Provide the [x, y] coordinate of the cell's center where the given text is located.  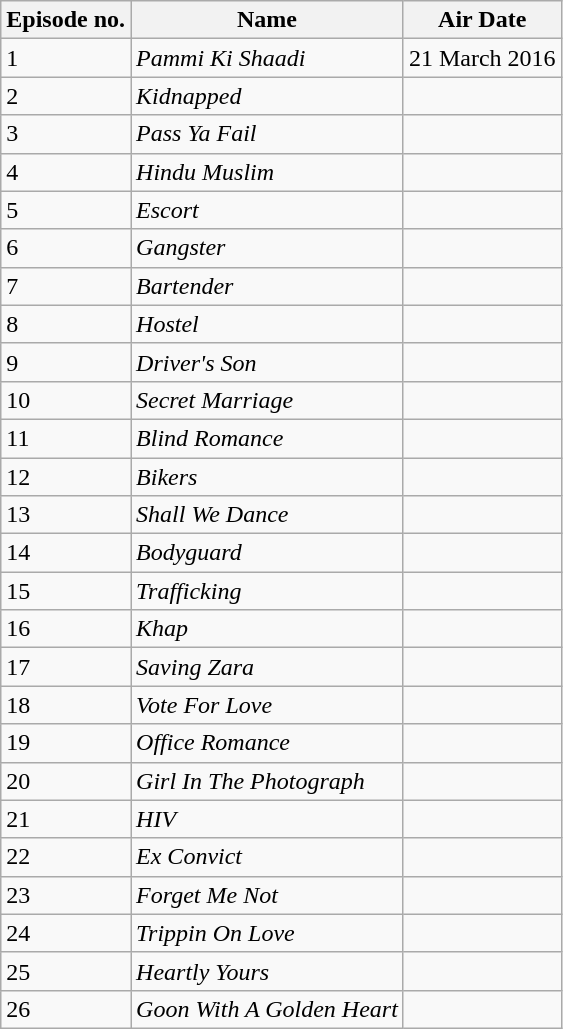
Escort [268, 210]
Bikers [268, 477]
1 [66, 58]
Shall We Dance [268, 515]
Trippin On Love [268, 933]
18 [66, 705]
Hindu Muslim [268, 172]
8 [66, 324]
Blind Romance [268, 438]
14 [66, 553]
23 [66, 895]
Goon With A Golden Heart [268, 1009]
Vote For Love [268, 705]
17 [66, 667]
16 [66, 629]
Episode no. [66, 20]
11 [66, 438]
22 [66, 857]
2 [66, 96]
Khap [268, 629]
3 [66, 134]
5 [66, 210]
Saving Zara [268, 667]
13 [66, 515]
HIV [268, 819]
10 [66, 400]
7 [66, 286]
Girl In The Photograph [268, 781]
Heartly Yours [268, 971]
Name [268, 20]
Kidnapped [268, 96]
6 [66, 248]
25 [66, 971]
9 [66, 362]
Driver's Son [268, 362]
4 [66, 172]
Forget Me Not [268, 895]
15 [66, 591]
19 [66, 743]
26 [66, 1009]
Ex Convict [268, 857]
12 [66, 477]
Pass Ya Fail [268, 134]
Bartender [268, 286]
Secret Marriage [268, 400]
24 [66, 933]
Bodyguard [268, 553]
20 [66, 781]
Office Romance [268, 743]
Pammi Ki Shaadi [268, 58]
Hostel [268, 324]
21 [66, 819]
Air Date [482, 20]
Trafficking [268, 591]
21 March 2016 [482, 58]
Gangster [268, 248]
